From the cell containing the given text, extract its center point as (x, y) coordinate. 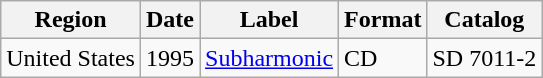
SD 7011-2 (484, 58)
Label (270, 20)
Region (71, 20)
United States (71, 58)
Catalog (484, 20)
Subharmonic (270, 58)
CD (383, 58)
Format (383, 20)
1995 (170, 58)
Date (170, 20)
